Pinpoint the cell where the given text exists, returning its (x, y) midpoint coordinate. 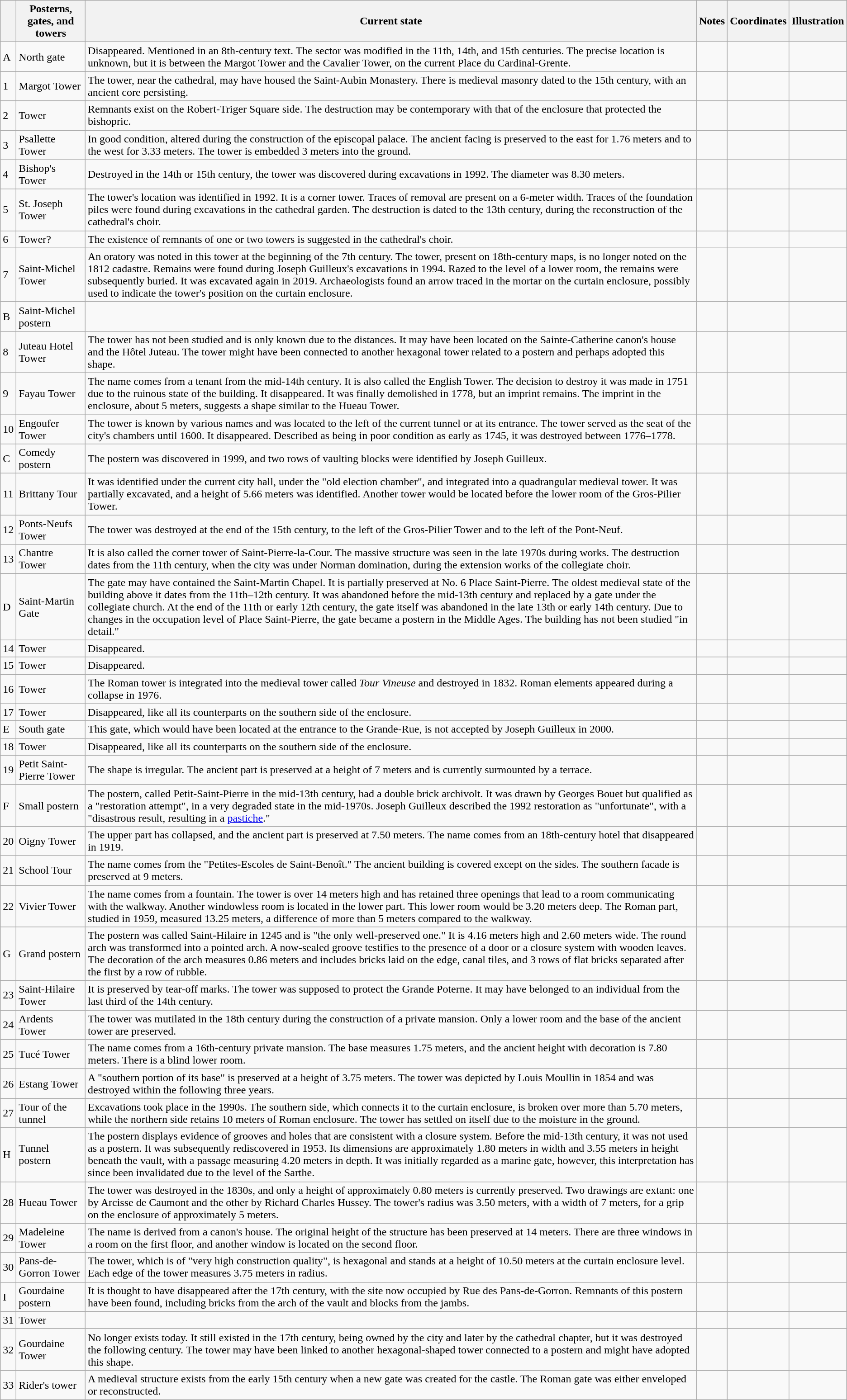
26 (8, 1083)
Tower? (51, 239)
28 (8, 1202)
24 (8, 1025)
Gourdaine postern (51, 1297)
Vivier Tower (51, 906)
6 (8, 239)
Tunnel postern (51, 1155)
Remnants exist on the Robert-Triger Square side. The destruction may be contemporary with that of the enclosure that protected the bishopric. (391, 116)
21 (8, 870)
Saint-Michel postern (51, 317)
30 (8, 1267)
10 (8, 429)
4 (8, 175)
25 (8, 1055)
16 (8, 689)
E (8, 729)
17 (8, 712)
Destroyed in the 14th or 15th century, the tower was discovered during excavations in 1992. The diameter was 8.30 meters. (391, 175)
The postern was discovered in 1999, and two rows of vaulting blocks were identified by Joseph Guilleux. (391, 459)
Small postern (51, 805)
Juteau Hotel Tower (51, 352)
Posterns, gates, and towers (51, 21)
Hueau Tower (51, 1202)
D (8, 607)
Psallette Tower (51, 145)
Current state (391, 21)
Fayau Tower (51, 393)
Tour of the tunnel (51, 1113)
St. Joseph Tower (51, 210)
Notes (712, 21)
B (8, 317)
5 (8, 210)
Saint-Michel Tower (51, 275)
Pans-de-Gorron Tower (51, 1267)
The existence of remnants of one or two towers is suggested in the cathedral's choir. (391, 239)
Petit Saint-Pierre Tower (51, 770)
Margot Tower (51, 86)
31 (8, 1320)
Saint-Hilaire Tower (51, 996)
Coordinates (758, 21)
This gate, which would have been located at the entrance to the Grande-Rue, is not accepted by Joseph Guilleux in 2000. (391, 729)
C (8, 459)
Estang Tower (51, 1083)
G (8, 954)
The shape is irregular. The ancient part is preserved at a height of 7 meters and is currently surmounted by a terrace. (391, 770)
Tucé Tower (51, 1055)
Oigny Tower (51, 841)
I (8, 1297)
Bishop's Tower (51, 175)
15 (8, 666)
The upper part has collapsed, and the ancient part is preserved at 7.50 meters. The name comes from an 18th-century hotel that disappeared in 1919. (391, 841)
27 (8, 1113)
Chantre Tower (51, 559)
12 (8, 530)
2 (8, 116)
Rider's tower (51, 1385)
The Roman tower is integrated into the medieval tower called Tour Vineuse and destroyed in 1832. Roman elements appeared during a collapse in 1976. (391, 689)
8 (8, 352)
Gourdaine Tower (51, 1349)
23 (8, 996)
13 (8, 559)
A (8, 57)
1 (8, 86)
18 (8, 747)
Ponts-Neufs Tower (51, 530)
South gate (51, 729)
North gate (51, 57)
22 (8, 906)
20 (8, 841)
Illustration (818, 21)
Madeleine Tower (51, 1238)
Saint-Martin Gate (51, 607)
Brittany Tour (51, 494)
19 (8, 770)
7 (8, 275)
Comedy postern (51, 459)
Ardents Tower (51, 1025)
11 (8, 494)
H (8, 1155)
School Tour (51, 870)
33 (8, 1385)
3 (8, 145)
Engoufer Tower (51, 429)
F (8, 805)
9 (8, 393)
32 (8, 1349)
Grand postern (51, 954)
14 (8, 648)
29 (8, 1238)
The tower was destroyed at the end of the 15th century, to the left of the Gros-Pilier Tower and to the left of the Pont-Neuf. (391, 530)
